Determine the (X, Y) coordinate at the center of the cell enclosing the given text.  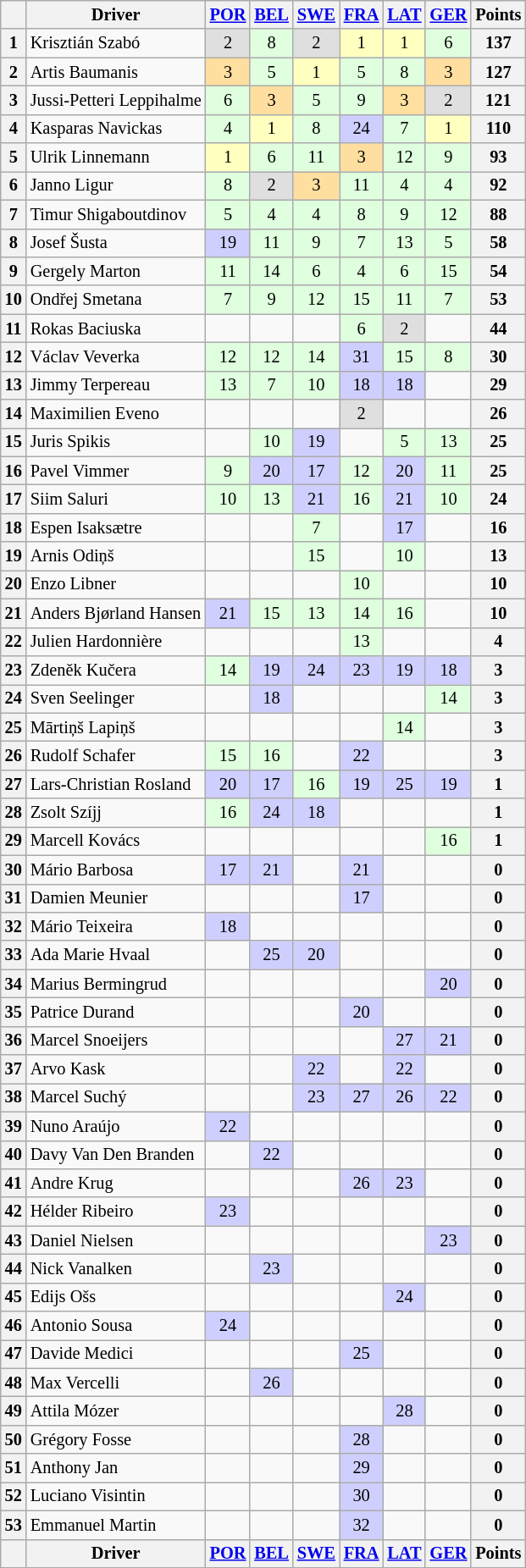
Daniel Nielsen (116, 1240)
Artis Baumanis (116, 72)
93 (498, 157)
Marcell Kovács (116, 841)
Grégory Fosse (116, 1439)
33 (14, 955)
51 (14, 1468)
Janno Ligur (116, 185)
Marcel Snoeijers (116, 1041)
36 (14, 1041)
Josef Šusta (116, 243)
58 (498, 243)
Nick Vanalken (116, 1268)
127 (498, 72)
Patrice Durand (116, 1012)
Anthony Jan (116, 1468)
Zdeněk Kučera (116, 670)
Pavel Vimmer (116, 471)
137 (498, 43)
Lars-Christian Rosland (116, 784)
48 (14, 1383)
41 (14, 1183)
Mārtiņš Lapiņš (116, 727)
50 (14, 1439)
Gergely Marton (116, 271)
Espen Isaksætre (116, 527)
54 (498, 271)
Rudolf Schafer (116, 755)
Marius Bermingrud (116, 984)
Jimmy Terpereau (116, 385)
Anders Bjørland Hansen (116, 613)
Juris Spikis (116, 442)
Arvo Kask (116, 1069)
Max Vercelli (116, 1383)
110 (498, 129)
40 (14, 1155)
Davy Van Den Branden (116, 1155)
38 (14, 1097)
45 (14, 1297)
47 (14, 1354)
Damien Meunier (116, 898)
Zsolt Szíjj (116, 813)
92 (498, 185)
Kasparas Navickas (116, 129)
Davide Medici (116, 1354)
Ondřej Smetana (116, 300)
Emmanuel Martin (116, 1525)
52 (14, 1496)
Andre Krug (116, 1183)
Antonio Sousa (116, 1326)
Sven Seelinger (116, 698)
Ulrik Linnemann (116, 157)
42 (14, 1212)
Marcel Suchý (116, 1097)
34 (14, 984)
49 (14, 1411)
39 (14, 1126)
35 (14, 1012)
37 (14, 1069)
Timur Shigaboutdinov (116, 214)
Arnis Odiņš (116, 556)
Ada Marie Hvaal (116, 955)
121 (498, 100)
Attila Mózer (116, 1411)
Edijs Ošs (116, 1297)
Václav Veverka (116, 356)
Luciano Visintin (116, 1496)
Enzo Libner (116, 584)
46 (14, 1326)
Rokas Baciuska (116, 329)
Hélder Ribeiro (116, 1212)
Jussi-Petteri Leppihalme (116, 100)
Nuno Araújo (116, 1126)
Maximilien Eveno (116, 414)
88 (498, 214)
Julien Hardonnière (116, 642)
43 (14, 1240)
Siim Saluri (116, 499)
Mário Barbosa (116, 870)
Mário Teixeira (116, 926)
Krisztián Szabó (116, 43)
